Search for the cell housing the specified text and yield its (x, y) center coordinate. 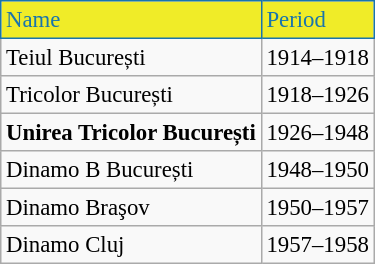
1950–1957 (318, 208)
Dinamo Cluj (131, 245)
1926–1948 (318, 133)
Tricolor București (131, 95)
Period (318, 20)
Unirea Tricolor București (131, 133)
Name (131, 20)
Dinamo Braşov (131, 208)
Teiul București (131, 58)
1948–1950 (318, 170)
Dinamo B București (131, 170)
1914–1918 (318, 58)
1957–1958 (318, 245)
1918–1926 (318, 95)
